Output the (x, y) coordinate of the center of the cell containing the given text.  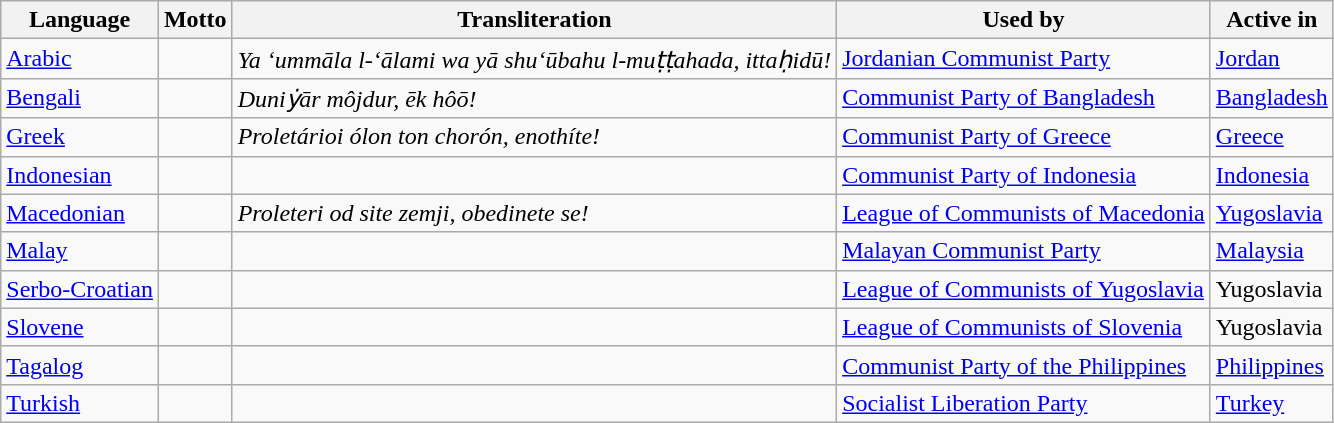
Macedonian (80, 213)
Motto (195, 20)
Socialist Liberation Party (1024, 403)
Bengali (80, 98)
Duniẏār môjdur, ēk hôō! (534, 98)
Indonesia (1272, 175)
Indonesian (80, 175)
Jordan (1272, 59)
League of Communists of Yugoslavia (1024, 289)
Communist Party of the Philippines (1024, 365)
Communist Party of Indonesia (1024, 175)
Slovene (80, 327)
Communist Party of Bangladesh (1024, 98)
Turkish (80, 403)
Serbo-Croatian (80, 289)
Language (80, 20)
League of Communists of Slovenia (1024, 327)
Transliteration (534, 20)
Active in (1272, 20)
Malayan Communist Party (1024, 251)
Jordanian Communist Party (1024, 59)
Tagalog (80, 365)
Proletárioi ólon ton chorón, enothíte! (534, 137)
Philippines (1272, 365)
Greece (1272, 137)
Bangladesh (1272, 98)
Greek (80, 137)
Communist Party of Greece (1024, 137)
Proleteri od site zemji, obedinete se! (534, 213)
Malaysia (1272, 251)
Ya ‘ummāla l-‘ālami wa yā shu‘ūbahu l-muṭṭahada, ittaḥidū! (534, 59)
Used by (1024, 20)
Malay (80, 251)
League of Communists of Macedonia (1024, 213)
Turkey (1272, 403)
Arabic (80, 59)
